Provide the [x, y] coordinate of the cell's center where the given text is located.  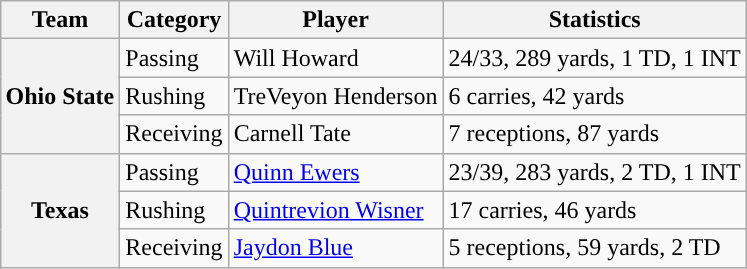
Statistics [594, 20]
Team [60, 20]
17 carries, 46 yards [594, 210]
24/33, 289 yards, 1 TD, 1 INT [594, 58]
23/39, 283 yards, 2 TD, 1 INT [594, 172]
Ohio State [60, 96]
TreVeyon Henderson [336, 96]
Player [336, 20]
Quintrevion Wisner [336, 210]
7 receptions, 87 yards [594, 134]
Category [174, 20]
6 carries, 42 yards [594, 96]
Jaydon Blue [336, 248]
Quinn Ewers [336, 172]
Will Howard [336, 58]
Texas [60, 210]
Carnell Tate [336, 134]
5 receptions, 59 yards, 2 TD [594, 248]
